Identify which cell holds the provided text, then report its [X, Y] central coordinate. 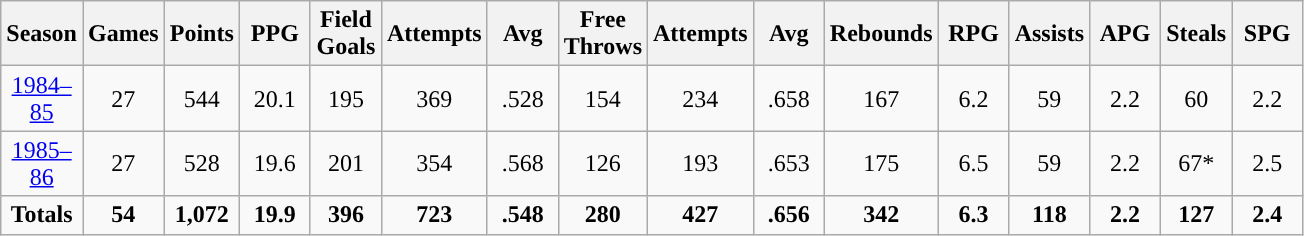
6.3 [974, 215]
342 [881, 215]
Points [202, 34]
2.5 [1268, 164]
396 [346, 215]
Games [123, 34]
.653 [788, 164]
PPG [274, 34]
.528 [522, 98]
19.9 [274, 215]
Free Throws [602, 34]
127 [1196, 215]
195 [346, 98]
234 [701, 98]
SPG [1268, 34]
201 [346, 164]
544 [202, 98]
369 [434, 98]
.656 [788, 215]
RPG [974, 34]
154 [602, 98]
.548 [522, 215]
1,072 [202, 215]
280 [602, 215]
Totals [42, 215]
.658 [788, 98]
354 [434, 164]
193 [701, 164]
67* [1196, 164]
126 [602, 164]
427 [701, 215]
118 [1049, 215]
Assists [1049, 34]
20.1 [274, 98]
1984–85 [42, 98]
54 [123, 215]
Season [42, 34]
6.5 [974, 164]
1985–86 [42, 164]
723 [434, 215]
2.4 [1268, 215]
60 [1196, 98]
APG [1126, 34]
19.6 [274, 164]
Rebounds [881, 34]
6.2 [974, 98]
Steals [1196, 34]
167 [881, 98]
Field Goals [346, 34]
.568 [522, 164]
528 [202, 164]
175 [881, 164]
